Extract the [x, y] coordinate from the center of the cell holding the provided text.  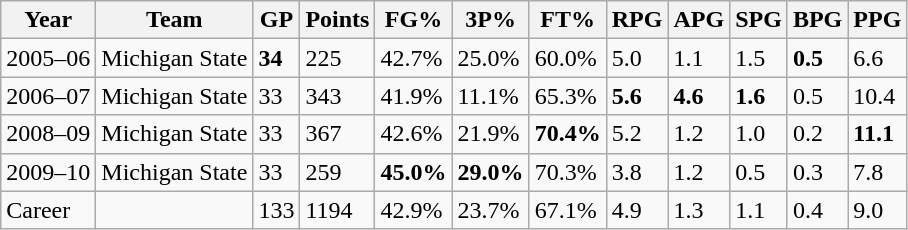
10.4 [878, 96]
FT% [568, 20]
SPG [759, 20]
1.6 [759, 96]
4.6 [699, 96]
70.4% [568, 134]
9.0 [878, 210]
0.4 [817, 210]
0.3 [817, 172]
5.6 [637, 96]
1.0 [759, 134]
Year [48, 20]
343 [338, 96]
259 [338, 172]
0.2 [817, 134]
3.8 [637, 172]
21.9% [490, 134]
41.9% [414, 96]
2008–09 [48, 134]
BPG [817, 20]
65.3% [568, 96]
23.7% [490, 210]
11.1% [490, 96]
7.8 [878, 172]
3P% [490, 20]
PPG [878, 20]
11.1 [878, 134]
5.0 [637, 58]
2005–06 [48, 58]
RPG [637, 20]
29.0% [490, 172]
Career [48, 210]
42.7% [414, 58]
60.0% [568, 58]
6.6 [878, 58]
2009–10 [48, 172]
1.5 [759, 58]
FG% [414, 20]
367 [338, 134]
GP [276, 20]
42.6% [414, 134]
25.0% [490, 58]
34 [276, 58]
Points [338, 20]
225 [338, 58]
70.3% [568, 172]
2006–07 [48, 96]
133 [276, 210]
Team [174, 20]
45.0% [414, 172]
42.9% [414, 210]
1194 [338, 210]
1.3 [699, 210]
APG [699, 20]
4.9 [637, 210]
5.2 [637, 134]
67.1% [568, 210]
